Identify which cell holds the provided text, then report its (x, y) central coordinate. 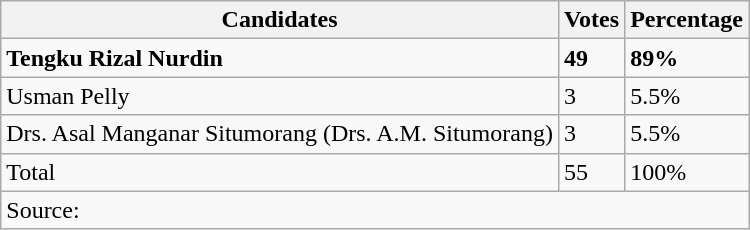
Candidates (280, 20)
Total (280, 172)
Source: (375, 210)
Usman Pelly (280, 96)
55 (591, 172)
100% (687, 172)
Votes (591, 20)
Drs. Asal Manganar Situmorang (Drs. A.M. Situmorang) (280, 134)
Tengku Rizal Nurdin (280, 58)
Percentage (687, 20)
49 (591, 58)
89% (687, 58)
